Return [X, Y] of the center of cell containing provided text 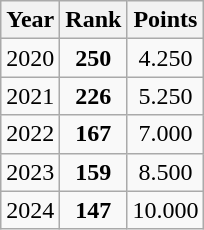
Points [166, 20]
Year [30, 20]
147 [94, 210]
226 [94, 96]
5.250 [166, 96]
159 [94, 172]
2021 [30, 96]
250 [94, 58]
8.500 [166, 172]
2022 [30, 134]
167 [94, 134]
2024 [30, 210]
2023 [30, 172]
10.000 [166, 210]
2020 [30, 58]
Rank [94, 20]
7.000 [166, 134]
4.250 [166, 58]
